Return the [x, y] coordinate for the center point of the cell that contains the specified text.  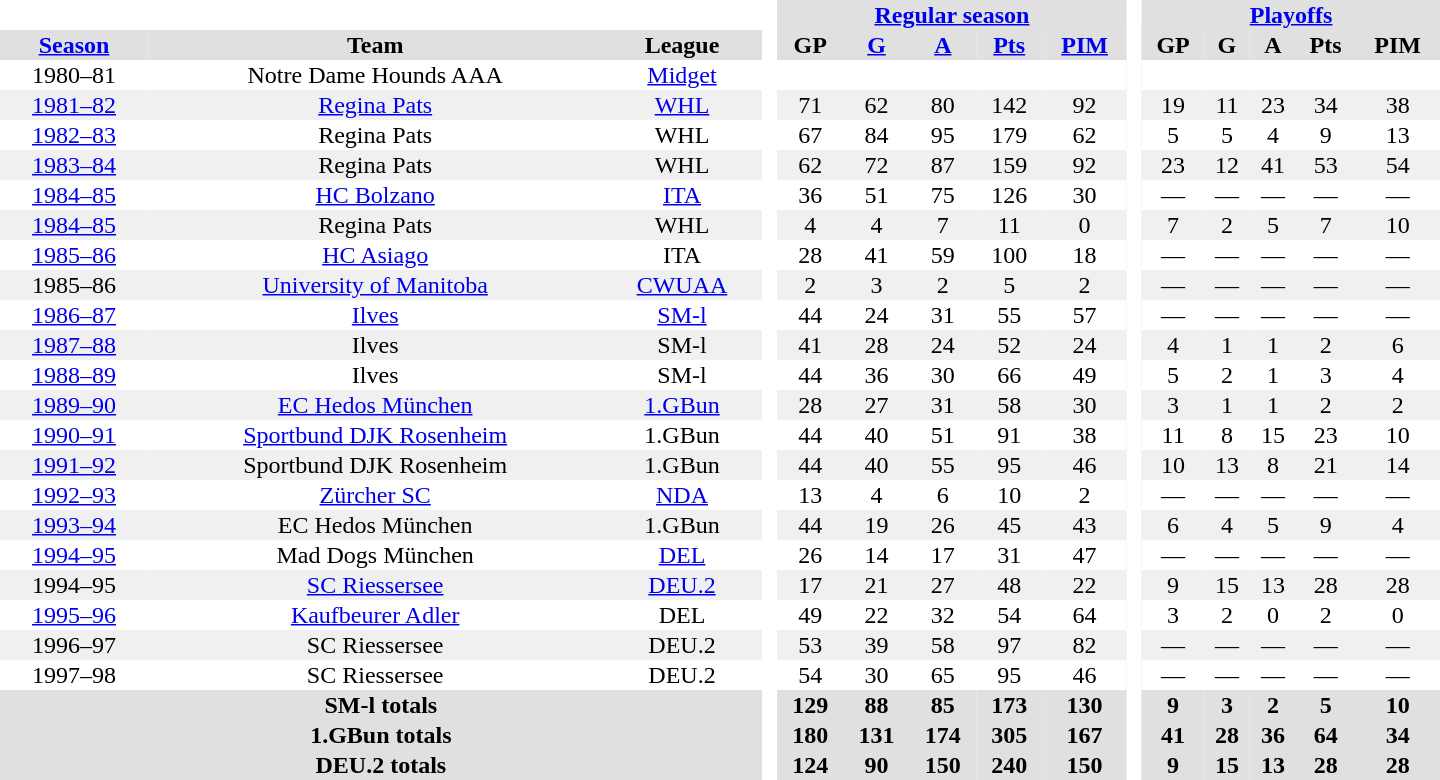
CWUAA [682, 285]
Playoffs [1291, 15]
NDA [682, 495]
48 [1009, 585]
179 [1009, 135]
43 [1084, 525]
52 [1009, 345]
67 [810, 135]
124 [810, 765]
82 [1084, 645]
130 [1084, 705]
167 [1084, 735]
75 [943, 195]
173 [1009, 705]
1997–98 [74, 675]
1981–82 [74, 105]
1991–92 [74, 465]
Season [74, 45]
12 [1227, 165]
126 [1009, 195]
65 [943, 675]
1987–88 [74, 345]
1983–84 [74, 165]
Kaufbeurer Adler [375, 615]
League [682, 45]
Mad Dogs München [375, 555]
1986–87 [74, 315]
18 [1084, 255]
59 [943, 255]
1996–97 [74, 645]
1982–83 [74, 135]
159 [1009, 165]
1992–93 [74, 495]
91 [1009, 435]
90 [876, 765]
174 [943, 735]
71 [810, 105]
Regular season [952, 15]
45 [1009, 525]
Midget [682, 75]
32 [943, 615]
Team [375, 45]
1993–94 [74, 525]
97 [1009, 645]
131 [876, 735]
72 [876, 165]
88 [876, 705]
39 [876, 645]
129 [810, 705]
305 [1009, 735]
1.GBun totals [381, 735]
87 [943, 165]
University of Manitoba [375, 285]
80 [943, 105]
1990–91 [74, 435]
66 [1009, 375]
HC Asiago [375, 255]
Zürcher SC [375, 495]
57 [1084, 315]
47 [1084, 555]
Notre Dame Hounds AAA [375, 75]
100 [1009, 255]
142 [1009, 105]
180 [810, 735]
1989–90 [74, 405]
84 [876, 135]
240 [1009, 765]
85 [943, 705]
HC Bolzano [375, 195]
SM-l totals [381, 705]
1988–89 [74, 375]
DEU.2 totals [381, 765]
1995–96 [74, 615]
1980–81 [74, 75]
